Output the (x, y) coordinate of the center of the cell containing the given text.  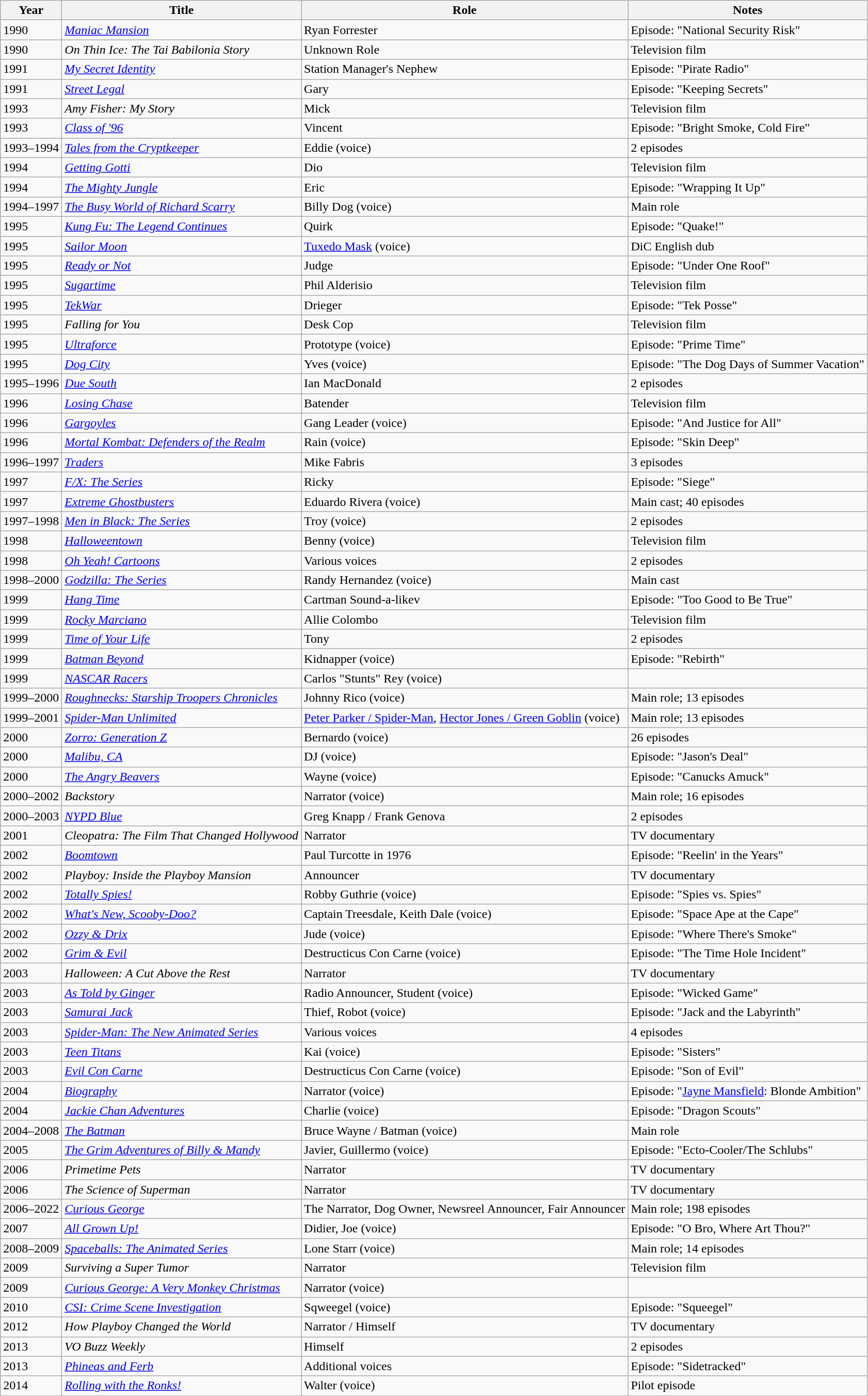
Ryan Forrester (464, 30)
Sailor Moon (182, 246)
Rain (voice) (464, 442)
VO Buzz Weekly (182, 1346)
Allie Colombo (464, 620)
Episode: "Jack and the Labyrinth" (747, 1012)
Samurai Jack (182, 1012)
Role (464, 10)
Zorro: Generation Z (182, 737)
Extreme Ghostbusters (182, 501)
2004–2008 (31, 1130)
NASCAR Racers (182, 678)
Main role; 16 episodes (747, 796)
Randy Hernandez (voice) (464, 580)
Traders (182, 462)
All Grown Up! (182, 1229)
Episode: "Pirate Radio" (747, 69)
Jude (voice) (464, 934)
Godzilla: The Series (182, 580)
Biography (182, 1091)
DiC English dub (747, 246)
2000–2003 (31, 816)
1999–2001 (31, 718)
Announcer (464, 875)
Judge (464, 266)
Bruce Wayne / Batman (voice) (464, 1130)
Men in Black: The Series (182, 521)
Episode: "O Bro, Where Art Thou?" (747, 1229)
Eric (464, 187)
Yves (voice) (464, 364)
Mike Fabris (464, 462)
The Busy World of Richard Scarry (182, 207)
Bernardo (voice) (464, 737)
F/X: The Series (182, 482)
Lone Starr (voice) (464, 1248)
Himself (464, 1346)
Billy Dog (voice) (464, 207)
Episode: "Siege" (747, 482)
Thief, Robot (voice) (464, 1012)
Curious George: A Very Monkey Christmas (182, 1288)
Tales from the Cryptkeeper (182, 148)
Main cast; 40 episodes (747, 501)
Charlie (voice) (464, 1111)
Spaceballs: The Animated Series (182, 1248)
Episode: "Squeegel" (747, 1307)
2008–2009 (31, 1248)
DJ (voice) (464, 757)
Evil Con Carne (182, 1071)
Sugartime (182, 285)
Episode: "Too Good to Be True" (747, 600)
Sqweegel (voice) (464, 1307)
2000–2002 (31, 796)
Rocky Marciano (182, 620)
Episode: "Where There's Smoke" (747, 934)
Kai (voice) (464, 1052)
Additional voices (464, 1366)
The Narrator, Dog Owner, Newsreel Announcer, Fair Announcer (464, 1209)
Surviving a Super Tumor (182, 1268)
Episode: "The Time Hole Incident" (747, 954)
Greg Knapp / Frank Genova (464, 816)
Episode: "Spies vs. Spies" (747, 895)
Eddie (voice) (464, 148)
Episode: "Canucks Amuck" (747, 776)
Main cast (747, 580)
Episode: "Rebirth" (747, 659)
Grim & Evil (182, 954)
CSI: Crime Scene Investigation (182, 1307)
Falling for You (182, 325)
Class of '96 (182, 128)
1997–1998 (31, 521)
2007 (31, 1229)
26 episodes (747, 737)
Primetime Pets (182, 1169)
My Secret Identity (182, 69)
Playboy: Inside the Playboy Mansion (182, 875)
Mick (464, 108)
Due South (182, 384)
Episode: "Dragon Scouts" (747, 1111)
The Batman (182, 1130)
As Told by Ginger (182, 993)
1999–2000 (31, 698)
Maniac Mansion (182, 30)
Radio Announcer, Student (voice) (464, 993)
Amy Fisher: My Story (182, 108)
Notes (747, 10)
Mortal Kombat: Defenders of the Realm (182, 442)
2005 (31, 1150)
Cartman Sound-a-likev (464, 600)
Javier, Guillermo (voice) (464, 1150)
Oh Yeah! Cartoons (182, 560)
Boomtown (182, 855)
Spider-Man: The New Animated Series (182, 1032)
Rolling with the Ronks! (182, 1386)
Paul Turcotte in 1976 (464, 855)
On Thin Ice: The Tai Babilonia Story (182, 50)
Carlos "Stunts" Rey (voice) (464, 678)
Didier, Joe (voice) (464, 1229)
Ian MacDonald (464, 384)
4 episodes (747, 1032)
Episode: "Sisters" (747, 1052)
Unknown Role (464, 50)
Drieger (464, 305)
Ozzy & Drix (182, 934)
Episode: "Quake!" (747, 226)
Episode: "Keeping Secrets" (747, 89)
Episode: "Skin Deep" (747, 442)
Episode: "Son of Evil" (747, 1071)
Roughnecks: Starship Troopers Chronicles (182, 698)
Kung Fu: The Legend Continues (182, 226)
Quirk (464, 226)
Robby Guthrie (voice) (464, 895)
2014 (31, 1386)
Station Manager's Nephew (464, 69)
Batender (464, 403)
Ultraforce (182, 344)
Episode: "Bright Smoke, Cold Fire" (747, 128)
1996–1997 (31, 462)
Episode: "Wicked Game" (747, 993)
Episode: "And Justice for All" (747, 423)
Prototype (voice) (464, 344)
Episode: "Prime Time" (747, 344)
Episode: "Jayne Mansfield: Blonde Ambition" (747, 1091)
Title (182, 10)
What's New, Scooby-Doo? (182, 914)
Backstory (182, 796)
NYPD Blue (182, 816)
Narrator / Himself (464, 1327)
Batman Beyond (182, 659)
1995–1996 (31, 384)
Peter Parker / Spider-Man, Hector Jones / Green Goblin (voice) (464, 718)
Getting Gotti (182, 167)
Jackie Chan Adventures (182, 1111)
Main role; 198 episodes (747, 1209)
Dog City (182, 364)
2010 (31, 1307)
2012 (31, 1327)
Dio (464, 167)
Malibu, CA (182, 757)
Johnny Rico (voice) (464, 698)
Episode: "Space Ape at the Cape" (747, 914)
The Angry Beavers (182, 776)
Episode: "Jason's Deal" (747, 757)
The Science of Superman (182, 1189)
Gang Leader (voice) (464, 423)
Episode: "Ecto-Cooler/The Schlubs" (747, 1150)
Episode: "National Security Risk" (747, 30)
Spider-Man Unlimited (182, 718)
Ready or Not (182, 266)
1994–1997 (31, 207)
1998–2000 (31, 580)
The Grim Adventures of Billy & Mandy (182, 1150)
Halloween: A Cut Above the Rest (182, 973)
Pilot episode (747, 1386)
Hang Time (182, 600)
Ricky (464, 482)
Troy (voice) (464, 521)
2006–2022 (31, 1209)
Vincent (464, 128)
How Playboy Changed the World (182, 1327)
3 episodes (747, 462)
Tony (464, 639)
Street Legal (182, 89)
TekWar (182, 305)
Episode: "The Dog Days of Summer Vacation" (747, 364)
Phil Alderisio (464, 285)
Wayne (voice) (464, 776)
Walter (voice) (464, 1386)
Main role; 14 episodes (747, 1248)
Totally Spies! (182, 895)
Time of Your Life (182, 639)
The Mighty Jungle (182, 187)
Episode: "Tek Posse" (747, 305)
Halloweentown (182, 541)
2001 (31, 835)
Captain Treesdale, Keith Dale (voice) (464, 914)
Eduardo Rivera (voice) (464, 501)
Year (31, 10)
Benny (voice) (464, 541)
Gary (464, 89)
Kidnapper (voice) (464, 659)
Episode: "Reelin' in the Years" (747, 855)
Tuxedo Mask (voice) (464, 246)
Curious George (182, 1209)
Teen Titans (182, 1052)
Gargoyles (182, 423)
Cleopatra: The Film That Changed Hollywood (182, 835)
Desk Cop (464, 325)
Phineas and Ferb (182, 1366)
Episode: "Sidetracked" (747, 1366)
Episode: "Under One Roof" (747, 266)
Episode: "Wrapping It Up" (747, 187)
Losing Chase (182, 403)
1993–1994 (31, 148)
